Output the (x, y) coordinate of the center of the cell containing the given text.  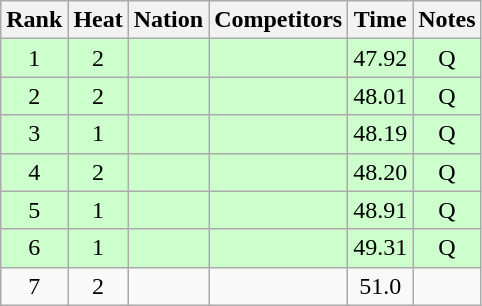
49.31 (380, 248)
48.20 (380, 172)
5 (34, 210)
Heat (98, 20)
6 (34, 248)
Competitors (278, 20)
Time (380, 20)
48.19 (380, 134)
4 (34, 172)
Nation (168, 20)
7 (34, 286)
Rank (34, 20)
3 (34, 134)
47.92 (380, 58)
48.01 (380, 96)
48.91 (380, 210)
51.0 (380, 286)
Notes (447, 20)
